Capture the cell that displays the provided text and extract its (x, y) central coordinate. 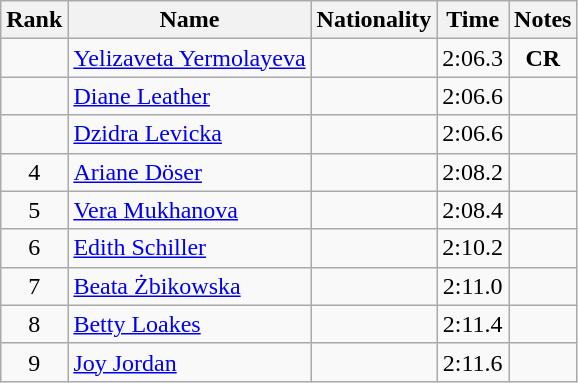
2:11.0 (473, 286)
7 (34, 286)
2:11.6 (473, 362)
Ariane Döser (190, 172)
Rank (34, 20)
Betty Loakes (190, 324)
Name (190, 20)
Yelizaveta Yermolayeva (190, 58)
2:10.2 (473, 248)
4 (34, 172)
Diane Leather (190, 96)
6 (34, 248)
Joy Jordan (190, 362)
Vera Mukhanova (190, 210)
9 (34, 362)
5 (34, 210)
CR (543, 58)
Edith Schiller (190, 248)
2:11.4 (473, 324)
Dzidra Levicka (190, 134)
2:06.3 (473, 58)
Nationality (374, 20)
Beata Żbikowska (190, 286)
2:08.2 (473, 172)
Time (473, 20)
2:08.4 (473, 210)
Notes (543, 20)
8 (34, 324)
